Search for the cell housing the specified text and yield its [X, Y] center coordinate. 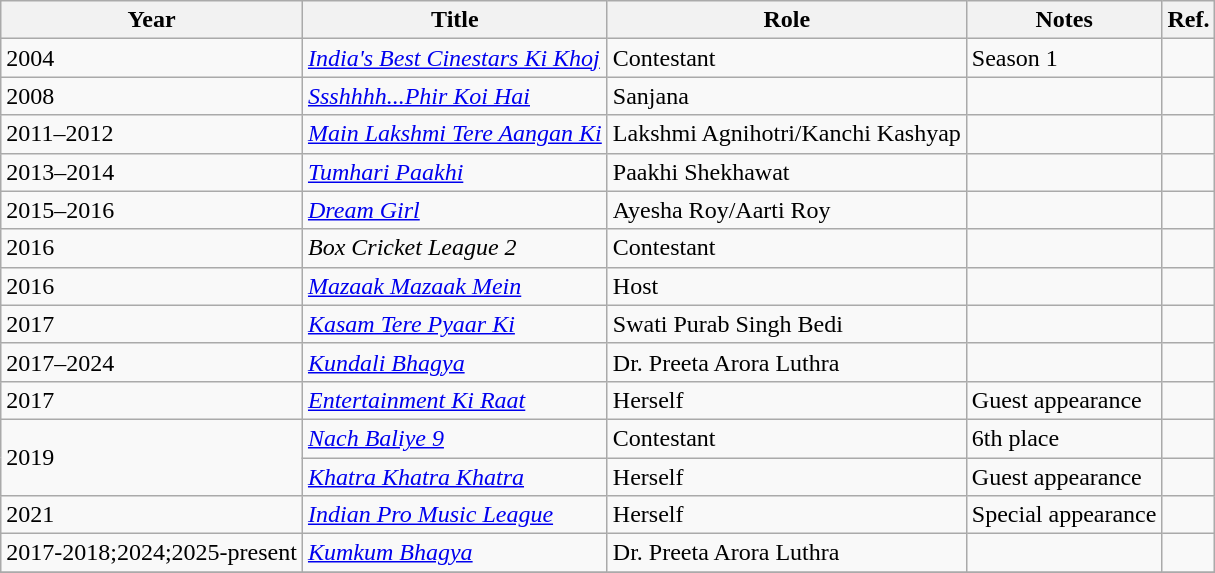
Sanjana [786, 96]
Season 1 [1064, 58]
Khatra Khatra Khatra [454, 477]
Year [152, 20]
Notes [1064, 20]
6th place [1064, 438]
India's Best Cinestars Ki Khoj [454, 58]
Kundali Bhagya [454, 362]
Kumkum Bhagya [454, 553]
Title [454, 20]
Box Cricket League 2 [454, 248]
Kasam Tere Pyaar Ki [454, 324]
2021 [152, 515]
Role [786, 20]
Host [786, 286]
2008 [152, 96]
2013–2014 [152, 172]
Ref. [1188, 20]
Paakhi Shekhawat [786, 172]
Dream Girl [454, 210]
2011–2012 [152, 134]
2015–2016 [152, 210]
2019 [152, 457]
Tumhari Paakhi [454, 172]
Main Lakshmi Tere Aangan Ki [454, 134]
Entertainment Ki Raat [454, 400]
Nach Baliye 9 [454, 438]
2004 [152, 58]
Swati Purab Singh Bedi [786, 324]
Special appearance [1064, 515]
2017-2018;2024;2025-present [152, 553]
Ayesha Roy/Aarti Roy [786, 210]
2017–2024 [152, 362]
Ssshhhh...Phir Koi Hai [454, 96]
Lakshmi Agnihotri/Kanchi Kashyap [786, 134]
Mazaak Mazaak Mein [454, 286]
Indian Pro Music League [454, 515]
